Output the [x, y] coordinate of the center of the cell containing the given text.  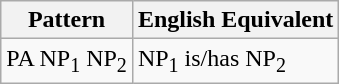
NP1 is/has NP2 [235, 61]
Pattern [67, 20]
English Equivalent [235, 20]
PA NP1 NP2 [67, 61]
